Detect which cell encompasses the target text, then output its (x, y) center coordinate. 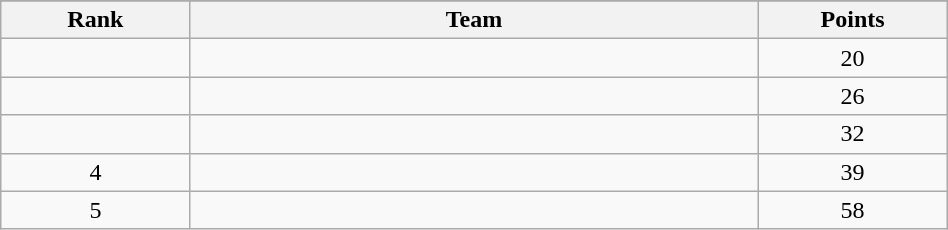
Rank (96, 20)
39 (852, 172)
Points (852, 20)
5 (96, 210)
Team (474, 20)
26 (852, 96)
32 (852, 134)
4 (96, 172)
58 (852, 210)
20 (852, 58)
